Find where the given text appears and provide that cell's center as [X, Y] coordinate. 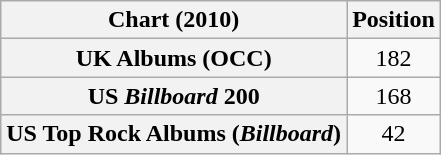
UK Albums (OCC) [174, 58]
182 [394, 58]
Position [394, 20]
US Top Rock Albums (Billboard) [174, 134]
Chart (2010) [174, 20]
42 [394, 134]
US Billboard 200 [174, 96]
168 [394, 96]
